Provide the (X, Y) coordinate of the cell's center where the given text is located.  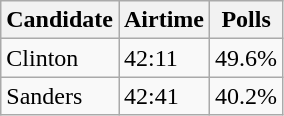
42:41 (164, 96)
Clinton (60, 58)
Candidate (60, 20)
49.6% (246, 58)
Airtime (164, 20)
42:11 (164, 58)
Polls (246, 20)
Sanders (60, 96)
40.2% (246, 96)
